Detect which cell encompasses the target text, then output its [x, y] center coordinate. 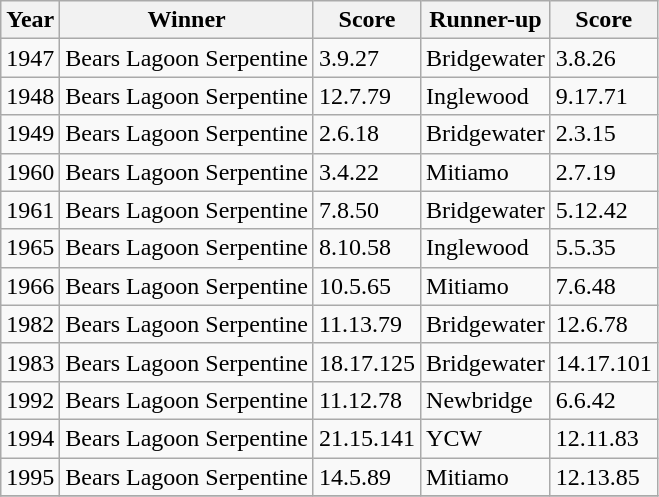
1948 [30, 96]
5.12.42 [604, 210]
1983 [30, 362]
7.8.50 [366, 210]
3.4.22 [366, 172]
14.17.101 [604, 362]
7.6.48 [604, 286]
Newbridge [486, 400]
1995 [30, 477]
8.10.58 [366, 248]
1994 [30, 438]
11.12.78 [366, 400]
Runner-up [486, 20]
12.7.79 [366, 96]
12.13.85 [604, 477]
1966 [30, 286]
1947 [30, 58]
Winner [187, 20]
1982 [30, 324]
2.3.15 [604, 134]
2.6.18 [366, 134]
10.5.65 [366, 286]
YCW [486, 438]
9.17.71 [604, 96]
3.8.26 [604, 58]
Year [30, 20]
12.11.83 [604, 438]
1949 [30, 134]
1992 [30, 400]
2.7.19 [604, 172]
14.5.89 [366, 477]
18.17.125 [366, 362]
3.9.27 [366, 58]
6.6.42 [604, 400]
5.5.35 [604, 248]
1961 [30, 210]
11.13.79 [366, 324]
1965 [30, 248]
1960 [30, 172]
21.15.141 [366, 438]
12.6.78 [604, 324]
